Locate the cell with the specified text and output its (x, y) center coordinate. 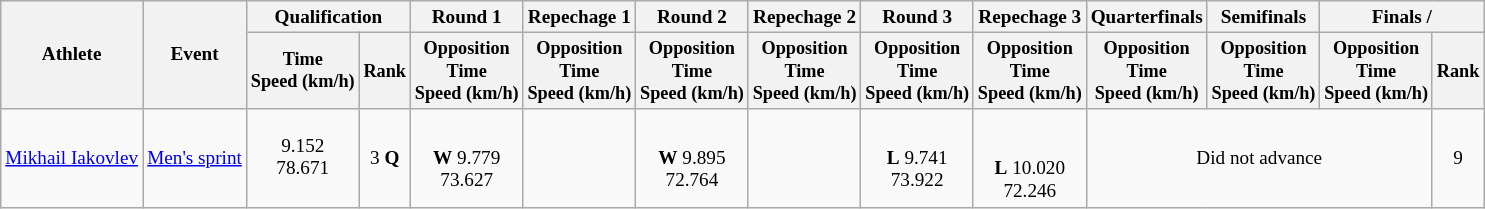
Event (195, 55)
Did not advance (1259, 158)
Repechage 1 (580, 17)
Repechage 2 (804, 17)
Quarterfinals (1146, 17)
W 9.77973.627 (466, 158)
L 10.02072.246 (1030, 158)
L 9.74173.922 (918, 158)
3 Q (384, 158)
Athlete (72, 55)
Qualification (328, 17)
W 9.89572.764 (692, 158)
Finals / (1402, 17)
Repechage 3 (1030, 17)
Round 1 (466, 17)
Semifinals (1264, 17)
9.15278.671 (302, 158)
Round 3 (918, 17)
Mikhail Iakovlev (72, 158)
9 (1458, 158)
Men's sprint (195, 158)
TimeSpeed (km/h) (302, 70)
Round 2 (692, 17)
